Search for the cell housing the specified text and yield its (x, y) center coordinate. 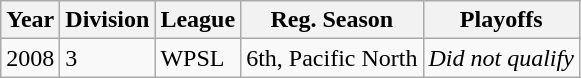
6th, Pacific North (332, 58)
2008 (30, 58)
Reg. Season (332, 20)
League (198, 20)
WPSL (198, 58)
Year (30, 20)
3 (108, 58)
Playoffs (501, 20)
Division (108, 20)
Did not qualify (501, 58)
